Return the [X, Y] coordinate for the center point of the cell that contains the specified text.  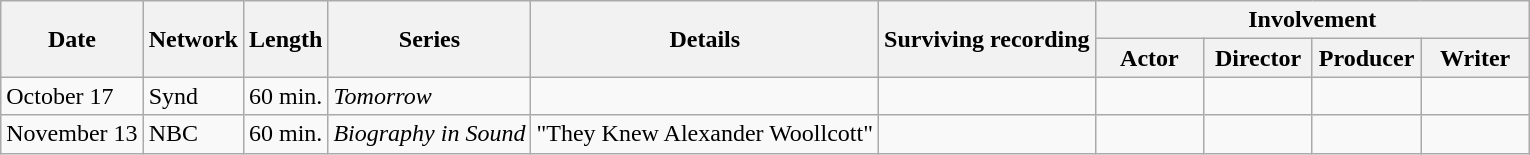
Length [285, 39]
Synd [193, 96]
November 13 [72, 134]
Involvement [1312, 20]
NBC [193, 134]
"They Knew Alexander Woollcott" [705, 134]
October 17 [72, 96]
Network [193, 39]
Producer [1366, 58]
Writer [1476, 58]
Surviving recording [988, 39]
Date [72, 39]
Actor [1150, 58]
Series [430, 39]
Details [705, 39]
Director [1258, 58]
Biography in Sound [430, 134]
Tomorrow [430, 96]
